Capture the cell that displays the provided text and extract its (x, y) central coordinate. 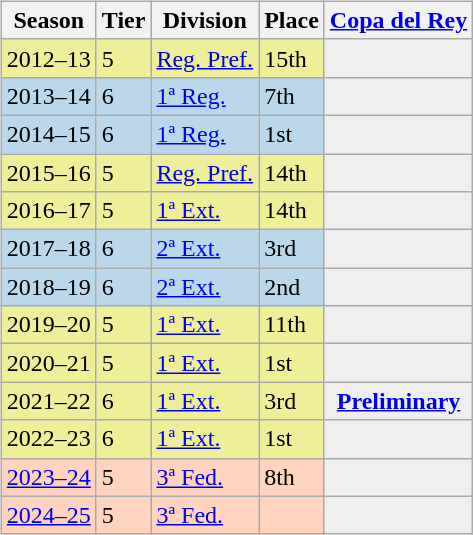
11th (292, 325)
2014–15 (48, 134)
2023–24 (48, 477)
2012–13 (48, 58)
2016–17 (48, 211)
2015–16 (48, 173)
2nd (292, 287)
2022–23 (48, 439)
Tier (124, 20)
2017–18 (48, 249)
2020–21 (48, 363)
Season (48, 20)
2019–20 (48, 325)
2013–14 (48, 96)
2018–19 (48, 287)
Copa del Rey (398, 20)
7th (292, 96)
8th (292, 477)
Place (292, 20)
Division (205, 20)
15th (292, 58)
2024–25 (48, 515)
2021–22 (48, 401)
Preliminary (398, 401)
